Identify which cell holds the provided text, then report its [X, Y] central coordinate. 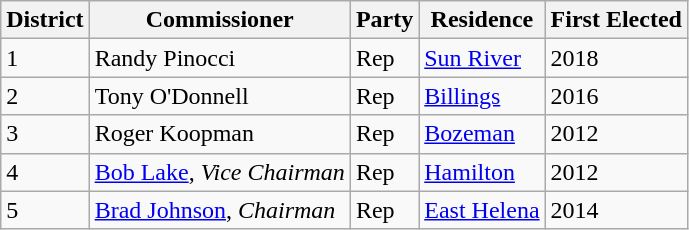
5 [45, 210]
Hamilton [482, 172]
3 [45, 134]
2 [45, 96]
Roger Koopman [220, 134]
2014 [616, 210]
Bob Lake, Vice Chairman [220, 172]
Bozeman [482, 134]
Commissioner [220, 20]
Sun River [482, 58]
Brad Johnson, Chairman [220, 210]
District [45, 20]
Party [384, 20]
Residence [482, 20]
2018 [616, 58]
East Helena [482, 210]
Billings [482, 96]
First Elected [616, 20]
Tony O'Donnell [220, 96]
Randy Pinocci [220, 58]
1 [45, 58]
2016 [616, 96]
4 [45, 172]
